Output the [X, Y] coordinate of the center of the cell containing the given text.  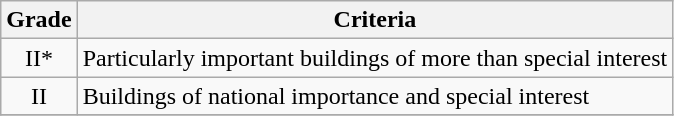
II [39, 96]
II* [39, 58]
Buildings of national importance and special interest [375, 96]
Particularly important buildings of more than special interest [375, 58]
Grade [39, 20]
Criteria [375, 20]
